Determine the (X, Y) coordinate at the center of the cell enclosing the given text.  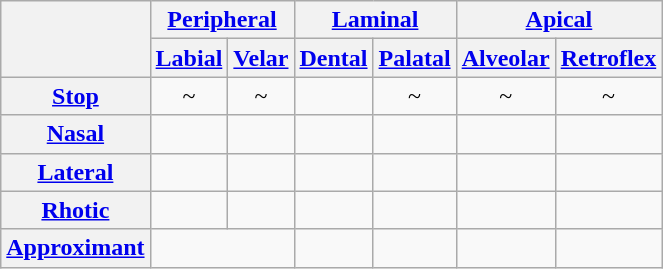
Labial (189, 58)
Laminal (375, 20)
Peripheral (222, 20)
Apical (559, 20)
Alveolar (506, 58)
Nasal (76, 134)
Dental (334, 58)
Rhotic (76, 210)
Stop (76, 96)
Palatal (414, 58)
Velar (261, 58)
Approximant (76, 248)
Lateral (76, 172)
Retroflex (608, 58)
